Extract the [X, Y] coordinate from the center of the cell holding the provided text.  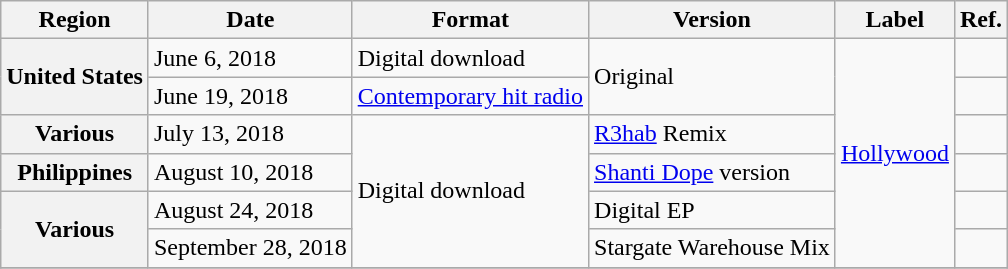
Hollywood [894, 153]
Region [75, 20]
Digital EP [712, 210]
Philippines [75, 172]
R3hab Remix [712, 134]
Version [712, 20]
Label [894, 20]
September 28, 2018 [250, 248]
Original [712, 77]
July 13, 2018 [250, 134]
United States [75, 77]
August 24, 2018 [250, 210]
Contemporary hit radio [470, 96]
Format [470, 20]
Shanti Dope version [712, 172]
Date [250, 20]
Stargate Warehouse Mix [712, 248]
June 19, 2018 [250, 96]
August 10, 2018 [250, 172]
June 6, 2018 [250, 58]
Ref. [980, 20]
